Provide the [x, y] coordinate of the cell's center where the given text is located.  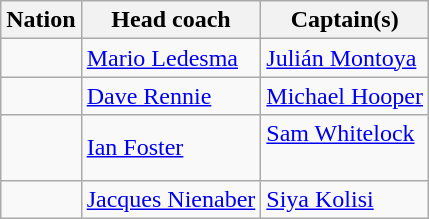
Jacques Nienaber [171, 199]
Head coach [171, 20]
Dave Rennie [171, 96]
Mario Ledesma [171, 58]
Sam Whitelock [345, 148]
Michael Hooper [345, 96]
Ian Foster [171, 148]
Siya Kolisi [345, 199]
Nation [41, 20]
Julián Montoya [345, 58]
Captain(s) [345, 20]
